Search for the cell housing the specified text and yield its (x, y) center coordinate. 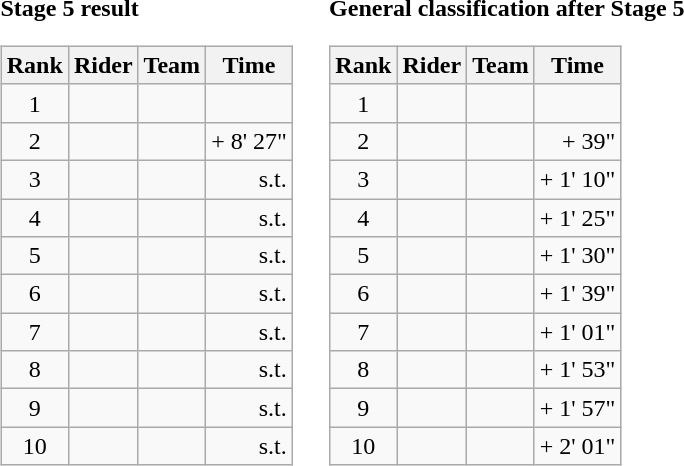
+ 8' 27" (250, 141)
+ 39" (578, 141)
+ 1' 01" (578, 332)
+ 1' 10" (578, 179)
+ 1' 57" (578, 408)
+ 1' 25" (578, 217)
+ 1' 53" (578, 370)
+ 2' 01" (578, 446)
+ 1' 30" (578, 256)
+ 1' 39" (578, 294)
